Output the [X, Y] coordinate of the center of the cell containing the given text.  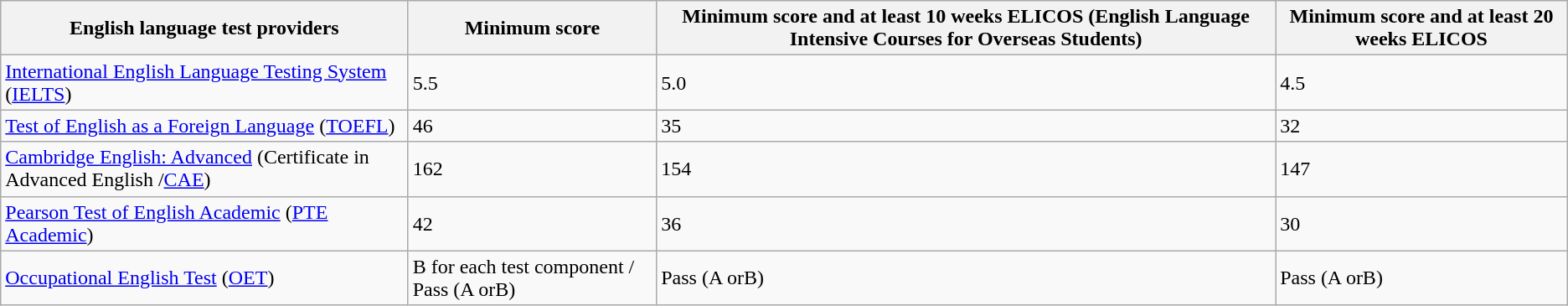
English language test providers [204, 29]
5.5 [533, 82]
35 [967, 126]
Cambridge English: Advanced (Certificate in Advanced English /CAE) [204, 169]
Test of English as a Foreign Language (TOEFL) [204, 126]
International English Language Testing System (IELTS) [204, 82]
42 [533, 223]
Pearson Test of English Academic (PTE Academic) [204, 223]
154 [967, 169]
30 [1422, 223]
162 [533, 169]
46 [533, 126]
Minimum score and at least 10 weeks ELICOS (English Language Intensive Courses for Overseas Students) [967, 29]
Minimum score and at least 20 weeks ELICOS [1422, 29]
4.5 [1422, 82]
36 [967, 223]
B for each test component / Pass (A orB) [533, 278]
32 [1422, 126]
147 [1422, 169]
Occupational English Test (OET) [204, 278]
5.0 [967, 82]
Minimum score [533, 29]
